Identify which cell holds the provided text, then report its (x, y) central coordinate. 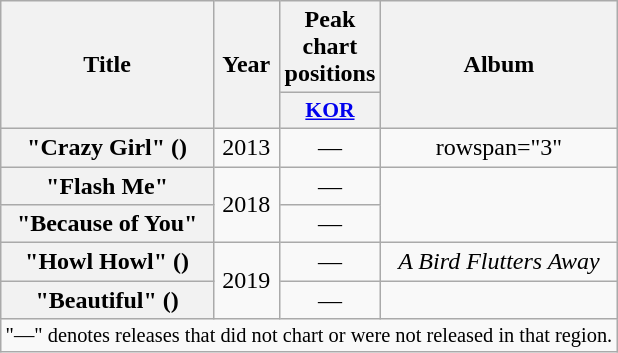
2018 (246, 204)
rowspan="3" (499, 147)
Album (499, 65)
"Because of You" (108, 224)
2019 (246, 281)
2013 (246, 147)
Peak chart positions (330, 47)
Title (108, 65)
"Beautiful" () (108, 300)
"Crazy Girl" () (108, 147)
KOR (330, 111)
A Bird Flutters Away (499, 262)
"—" denotes releases that did not chart or were not released in that region. (309, 336)
"Howl Howl" () (108, 262)
Year (246, 65)
"Flash Me" (108, 185)
